Extract the (X, Y) coordinate from the center of the cell holding the provided text.  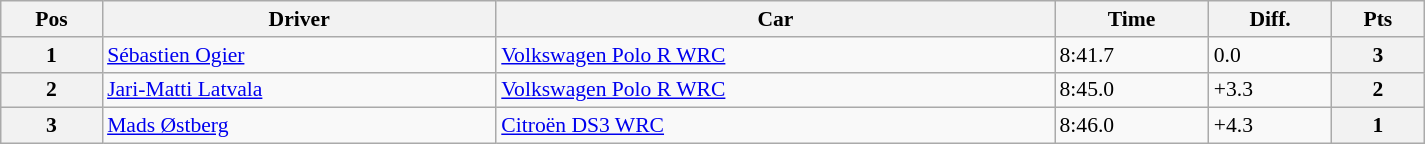
Driver (299, 19)
Citroën DS3 WRC (775, 126)
Pts (1378, 19)
Diff. (1270, 19)
Sébastien Ogier (299, 55)
8:41.7 (1131, 55)
8:45.0 (1131, 90)
Mads Østberg (299, 126)
Jari-Matti Latvala (299, 90)
Time (1131, 19)
0.0 (1270, 55)
Car (775, 19)
+4.3 (1270, 126)
Pos (52, 19)
8:46.0 (1131, 126)
+3.3 (1270, 90)
